Find where the given text appears and provide that cell's center as (x, y) coordinate. 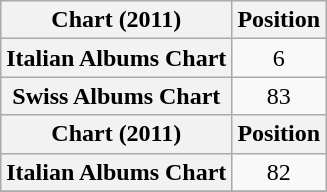
Swiss Albums Chart (116, 96)
6 (279, 58)
83 (279, 96)
82 (279, 172)
